For the text-containing cell, return its midpoint in [X, Y] coordinate format. 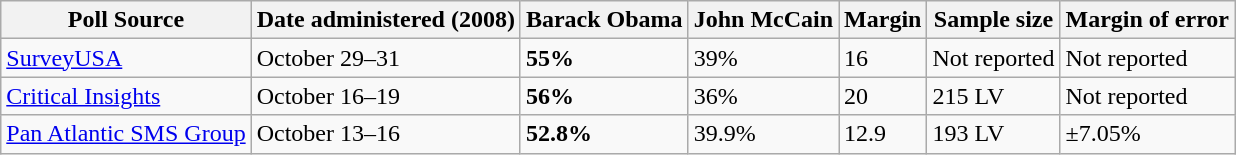
20 [883, 96]
215 LV [994, 96]
October 16–19 [386, 96]
Margin of error [1148, 20]
Pan Atlantic SMS Group [126, 134]
Date administered (2008) [386, 20]
Margin [883, 20]
±7.05% [1148, 134]
October 13–16 [386, 134]
SurveyUSA [126, 58]
55% [604, 58]
56% [604, 96]
October 29–31 [386, 58]
Sample size [994, 20]
39.9% [763, 134]
Barack Obama [604, 20]
12.9 [883, 134]
36% [763, 96]
52.8% [604, 134]
Critical Insights [126, 96]
193 LV [994, 134]
16 [883, 58]
Poll Source [126, 20]
John McCain [763, 20]
39% [763, 58]
